Identify which cell holds the provided text, then report its (x, y) central coordinate. 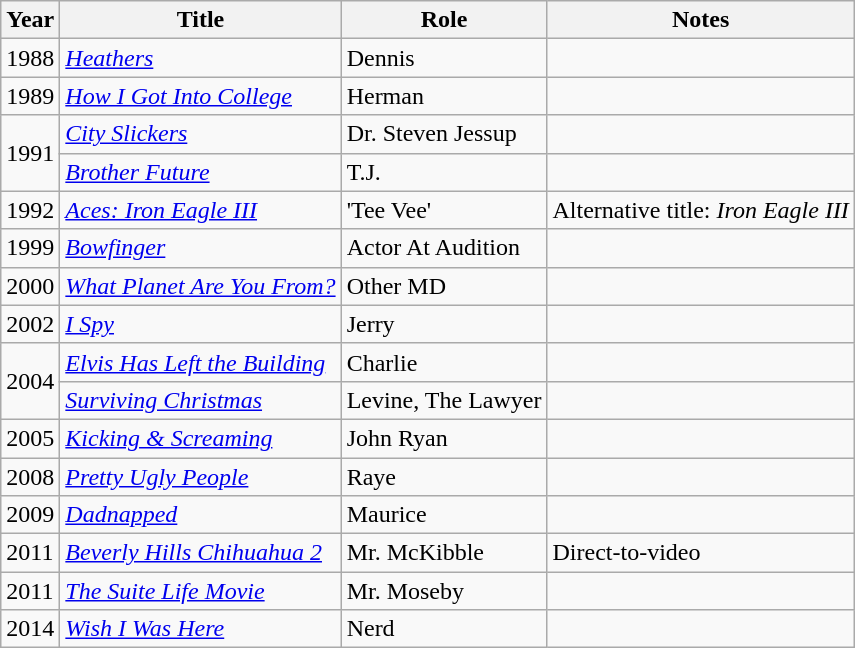
Mr. McKibble (444, 553)
1999 (30, 248)
1992 (30, 210)
Alternative title: Iron Eagle III (700, 210)
How I Got Into College (200, 96)
Actor At Audition (444, 248)
T.J. (444, 172)
2008 (30, 477)
What Planet Are You From? (200, 286)
1989 (30, 96)
Maurice (444, 515)
2004 (30, 381)
Kicking & Screaming (200, 438)
Elvis Has Left the Building (200, 362)
Notes (700, 20)
Other MD (444, 286)
Beverly Hills Chihuahua 2 (200, 553)
City Slickers (200, 134)
Brother Future (200, 172)
Raye (444, 477)
The Suite Life Movie (200, 591)
Nerd (444, 629)
Pretty Ugly People (200, 477)
2000 (30, 286)
Role (444, 20)
2009 (30, 515)
Charlie (444, 362)
2002 (30, 324)
2005 (30, 438)
I Spy (200, 324)
Herman (444, 96)
2014 (30, 629)
Heathers (200, 58)
Bowfinger (200, 248)
Surviving Christmas (200, 400)
1988 (30, 58)
Jerry (444, 324)
Aces: Iron Eagle III (200, 210)
Dr. Steven Jessup (444, 134)
John Ryan (444, 438)
Direct-to-video (700, 553)
Mr. Moseby (444, 591)
Wish I Was Here (200, 629)
Dadnapped (200, 515)
Year (30, 20)
1991 (30, 153)
'Tee Vee' (444, 210)
Levine, The Lawyer (444, 400)
Title (200, 20)
Dennis (444, 58)
